Pinpoint the cell where the given text exists, returning its (X, Y) midpoint coordinate. 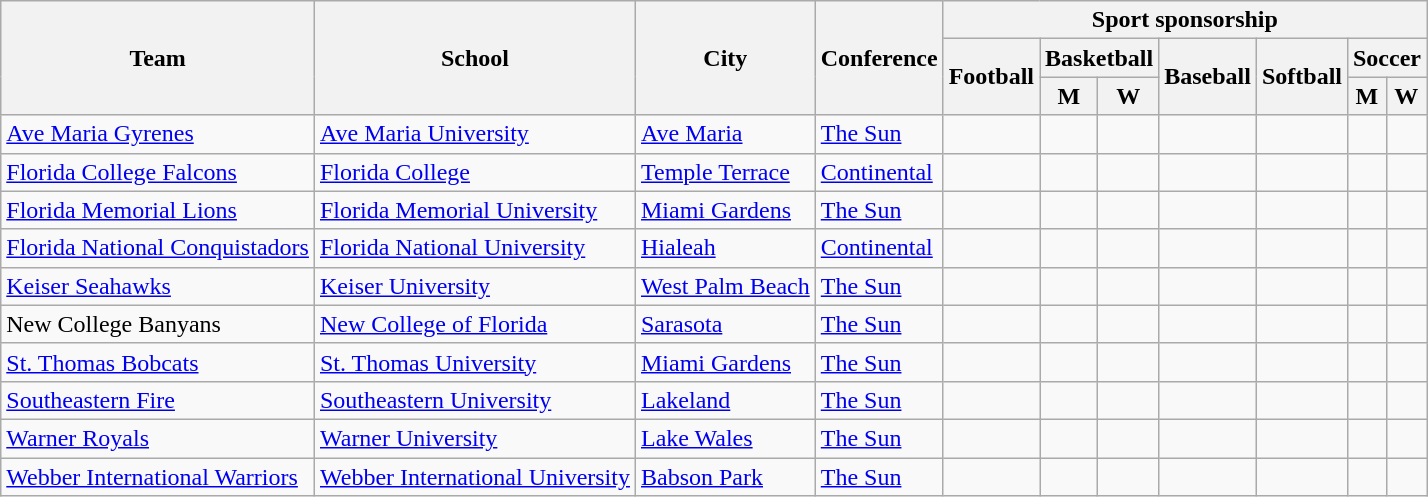
Basketball (1100, 58)
Southeastern University (474, 400)
Football (991, 77)
Webber International Warriors (158, 477)
Florida National University (474, 248)
Baseball (1208, 77)
Soccer (1386, 58)
Florida College (474, 172)
New College of Florida (474, 324)
Warner University (474, 438)
Ave Maria University (474, 134)
Sport sponsorship (1184, 20)
West Palm Beach (725, 286)
Southeastern Fire (158, 400)
Hialeah (725, 248)
St. Thomas Bobcats (158, 362)
Keiser University (474, 286)
Lake Wales (725, 438)
Conference (879, 58)
Webber International University (474, 477)
Ave Maria Gyrenes (158, 134)
Team (158, 58)
New College Banyans (158, 324)
Florida College Falcons (158, 172)
Softball (1302, 77)
St. Thomas University (474, 362)
Ave Maria (725, 134)
Florida Memorial University (474, 210)
Florida National Conquistadors (158, 248)
Florida Memorial Lions (158, 210)
Sarasota (725, 324)
School (474, 58)
Lakeland (725, 400)
Warner Royals (158, 438)
City (725, 58)
Temple Terrace (725, 172)
Babson Park (725, 477)
Keiser Seahawks (158, 286)
